Locate the cell with the specified text and output its (x, y) center coordinate. 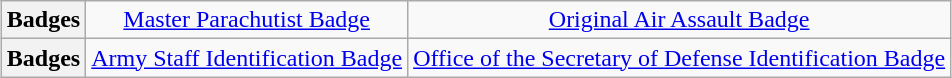
Office of the Secretary of Defense Identification Badge (680, 58)
Master Parachutist Badge (247, 20)
Original Air Assault Badge (680, 20)
Army Staff Identification Badge (247, 58)
